Determine the (X, Y) coordinate at the center of the cell enclosing the given text.  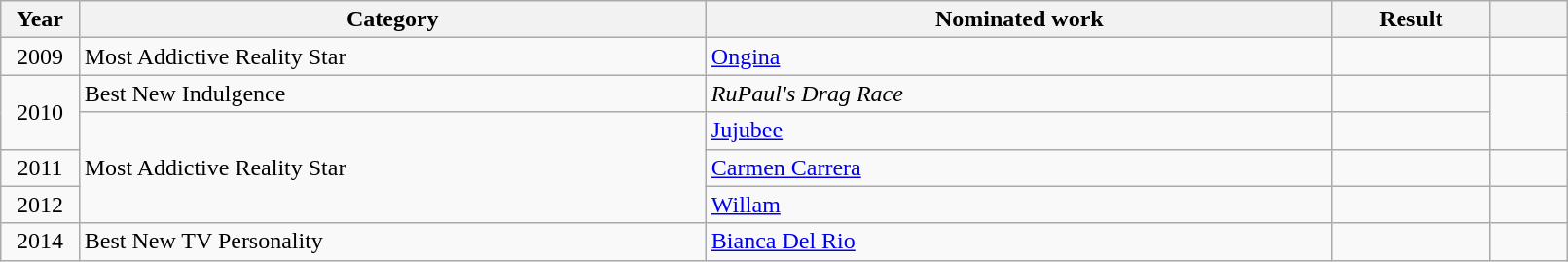
Willam (1019, 205)
Nominated work (1019, 19)
Best New Indulgence (392, 94)
2012 (40, 205)
RuPaul's Drag Race (1019, 94)
2010 (40, 112)
2011 (40, 168)
Carmen Carrera (1019, 168)
2009 (40, 56)
Result (1411, 19)
Category (392, 19)
Best New TV Personality (392, 242)
Jujubee (1019, 131)
Year (40, 19)
Ongina (1019, 56)
Bianca Del Rio (1019, 242)
2014 (40, 242)
